Search for the cell housing the specified text and yield its (x, y) center coordinate. 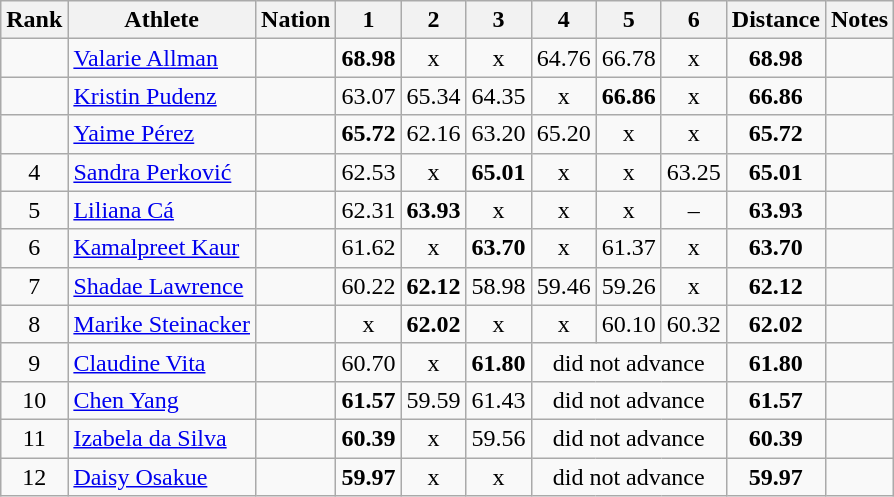
Yaime Pérez (162, 134)
Kristin Pudenz (162, 96)
Daisy Osakue (162, 477)
1 (368, 20)
58.98 (498, 286)
61.43 (498, 400)
Sandra Perković (162, 172)
Valarie Allman (162, 58)
61.37 (628, 248)
62.16 (434, 134)
– (694, 210)
Nation (296, 20)
Shadae Lawrence (162, 286)
59.26 (628, 286)
60.22 (368, 286)
66.78 (628, 58)
63.07 (368, 96)
Kamalpreet Kaur (162, 248)
Notes (859, 20)
Marike Steinacker (162, 324)
64.76 (564, 58)
65.34 (434, 96)
59.59 (434, 400)
60.70 (368, 362)
12 (34, 477)
Izabela da Silva (162, 438)
10 (34, 400)
3 (498, 20)
60.10 (628, 324)
65.20 (564, 134)
60.32 (694, 324)
59.46 (564, 286)
Athlete (162, 20)
Distance (776, 20)
64.35 (498, 96)
Chen Yang (162, 400)
2 (434, 20)
11 (34, 438)
63.25 (694, 172)
62.31 (368, 210)
9 (34, 362)
Rank (34, 20)
7 (34, 286)
59.56 (498, 438)
62.53 (368, 172)
63.20 (498, 134)
8 (34, 324)
61.62 (368, 248)
Liliana Cá (162, 210)
Claudine Vita (162, 362)
